Find where the given text appears and provide that cell's center as (x, y) coordinate. 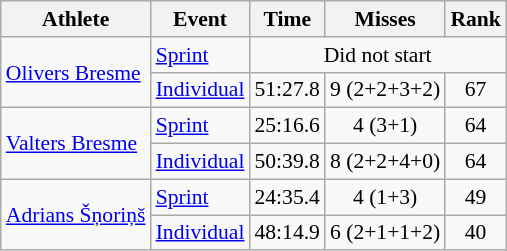
50:39.8 (286, 162)
8 (2+2+4+0) (385, 162)
67 (476, 90)
24:35.4 (286, 197)
Athlete (76, 19)
49 (476, 197)
4 (3+1) (385, 126)
Did not start (377, 55)
Event (200, 19)
Rank (476, 19)
Adrians Šņoriņš (76, 214)
40 (476, 233)
48:14.9 (286, 233)
9 (2+2+3+2) (385, 90)
4 (1+3) (385, 197)
Olivers Bresme (76, 72)
Time (286, 19)
25:16.6 (286, 126)
51:27.8 (286, 90)
Valters Bresme (76, 144)
6 (2+1+1+2) (385, 233)
Misses (385, 19)
